Return (X, Y) of the center of cell containing provided text 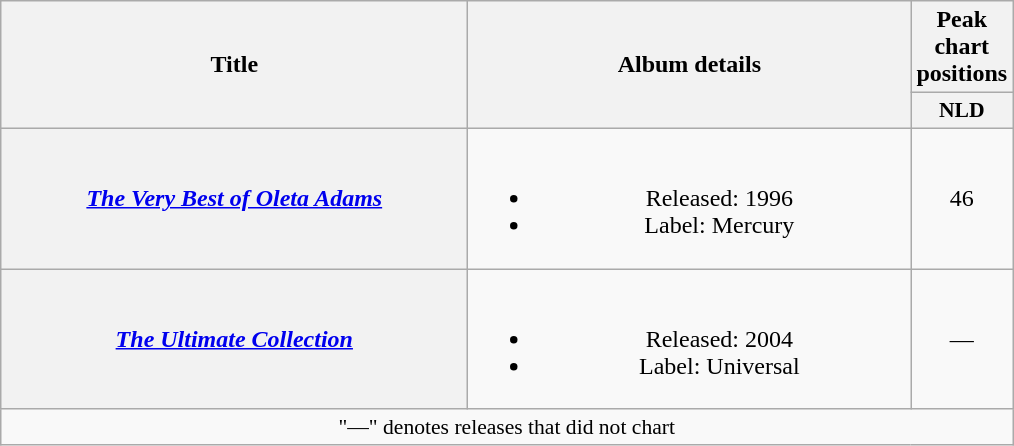
Released: 1996Label: Mercury (690, 198)
Released: 2004Label: Universal (690, 338)
Album details (690, 65)
Peak chart positions (962, 47)
"—" denotes releases that did not chart (507, 427)
Title (234, 65)
— (962, 338)
The Very Best of Oleta Adams (234, 198)
The Ultimate Collection (234, 338)
NLD (962, 111)
46 (962, 198)
